Identify which cell holds the provided text, then report its (X, Y) central coordinate. 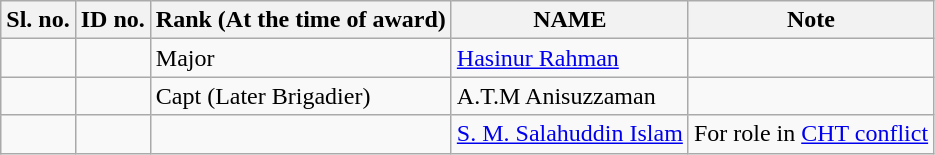
Hasinur Rahman (570, 58)
ID no. (112, 20)
For role in CHT conflict (810, 134)
A.T.M Anisuzzaman (570, 96)
S. M. Salahuddin Islam (570, 134)
Rank (At the time of award) (300, 20)
Sl. no. (38, 20)
NAME (570, 20)
Note (810, 20)
Major (300, 58)
Capt (Later Brigadier) (300, 96)
